Locate the cell with the specified text and output its (X, Y) center coordinate. 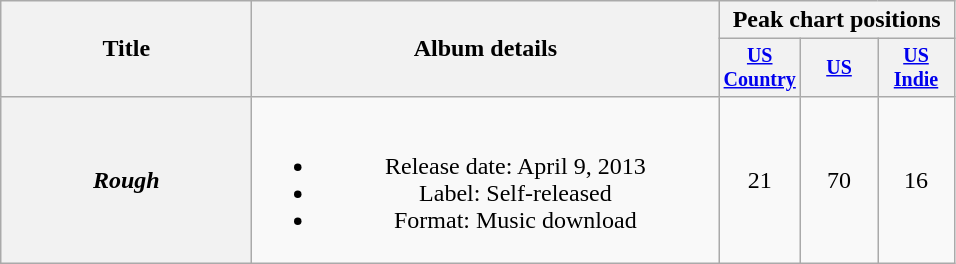
Rough (126, 180)
Release date: April 9, 2013Label: Self-releasedFormat: Music download (486, 180)
US (840, 68)
70 (840, 180)
Peak chart positions (837, 20)
US Country (760, 68)
16 (916, 180)
Album details (486, 49)
Title (126, 49)
21 (760, 180)
USIndie (916, 68)
